From the cell containing the given text, extract its center point as (x, y) coordinate. 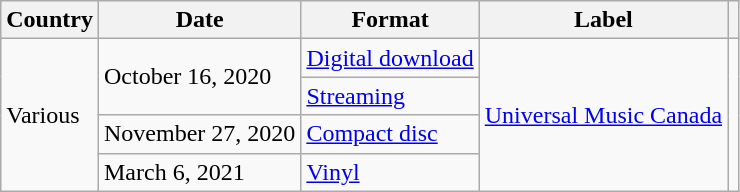
Format (390, 20)
October 16, 2020 (199, 77)
Compact disc (390, 134)
Date (199, 20)
Universal Music Canada (603, 115)
Streaming (390, 96)
Various (50, 115)
November 27, 2020 (199, 134)
Label (603, 20)
March 6, 2021 (199, 172)
Digital download (390, 58)
Vinyl (390, 172)
Country (50, 20)
